Pinpoint the cell where the given text exists, returning its [x, y] midpoint coordinate. 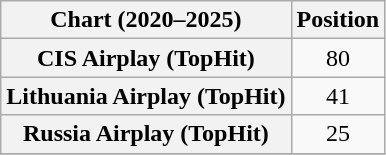
CIS Airplay (TopHit) [146, 58]
Russia Airplay (TopHit) [146, 134]
41 [338, 96]
Chart (2020–2025) [146, 20]
80 [338, 58]
25 [338, 134]
Lithuania Airplay (TopHit) [146, 96]
Position [338, 20]
